For the text-containing cell, return its midpoint in (X, Y) coordinate format. 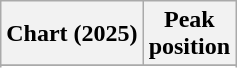
Chart (2025) (72, 34)
Peakposition (189, 34)
